Pinpoint the cell where the given text exists, returning its (x, y) midpoint coordinate. 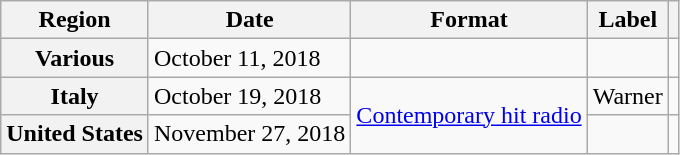
Label (628, 20)
October 11, 2018 (249, 58)
November 27, 2018 (249, 134)
Date (249, 20)
United States (75, 134)
Various (75, 58)
Italy (75, 96)
Warner (628, 96)
Contemporary hit radio (469, 115)
Region (75, 20)
Format (469, 20)
October 19, 2018 (249, 96)
